Identify which cell holds the provided text, then report its [x, y] central coordinate. 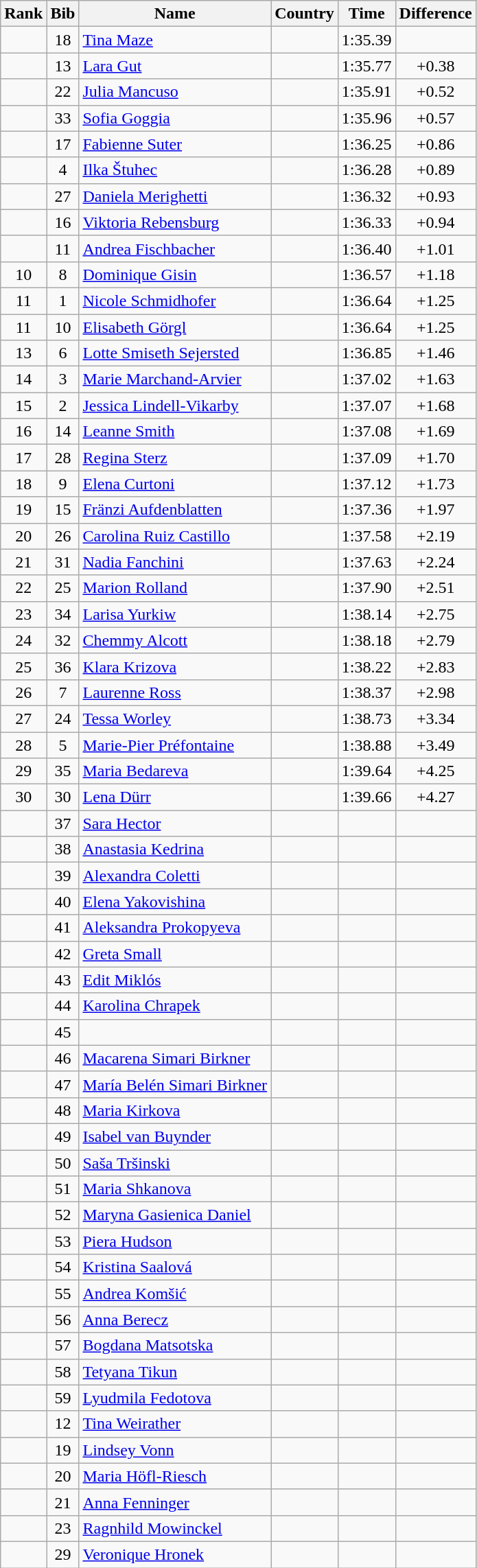
35 [63, 771]
+1.46 [435, 353]
55 [63, 1294]
1:37.12 [367, 484]
Maria Bedareva [175, 771]
Saša Tršinski [175, 1163]
1 [63, 301]
52 [63, 1215]
2 [63, 406]
Carolina Ruiz Castillo [175, 536]
1:36.32 [367, 196]
Time [367, 14]
58 [63, 1372]
+1.73 [435, 484]
1:37.90 [367, 588]
1:35.77 [367, 66]
Elena Curtoni [175, 484]
Ragnhild Mowinckel [175, 1528]
1:36.25 [367, 144]
María Belén Simari Birkner [175, 1084]
+1.68 [435, 406]
+3.34 [435, 718]
Piera Hudson [175, 1241]
8 [63, 274]
Marie Marchand-Arvier [175, 379]
Ilka Štuhec [175, 170]
37 [63, 823]
Klara Krizova [175, 666]
+4.25 [435, 771]
5 [63, 745]
Marion Rolland [175, 588]
Lindsey Vonn [175, 1450]
+0.52 [435, 92]
46 [63, 1058]
48 [63, 1110]
1:36.40 [367, 248]
+2.98 [435, 692]
Andrea Komšić [175, 1294]
Viktoria Rebensburg [175, 222]
Bib [63, 14]
Aleksandra Prokopyeva [175, 928]
41 [63, 928]
33 [63, 118]
Edit Miklós [175, 980]
+0.57 [435, 118]
Isabel van Buynder [175, 1136]
1:37.02 [367, 379]
53 [63, 1241]
36 [63, 666]
Elena Yakovishina [175, 902]
+2.19 [435, 536]
Karolina Chrapek [175, 1006]
1:37.36 [367, 510]
Lara Gut [175, 66]
Lotte Smiseth Sejersted [175, 353]
44 [63, 1006]
1:37.09 [367, 458]
Nadia Fanchini [175, 562]
Sofia Goggia [175, 118]
Nicole Schmidhofer [175, 301]
6 [63, 353]
1:36.57 [367, 274]
1:39.64 [367, 771]
Maria Kirkova [175, 1110]
1:38.22 [367, 666]
59 [63, 1398]
1:37.08 [367, 432]
+1.18 [435, 274]
1:36.85 [367, 353]
Difference [435, 14]
51 [63, 1189]
+0.89 [435, 170]
Maria Höfl-Riesch [175, 1476]
Country [305, 14]
+1.01 [435, 248]
1:38.37 [367, 692]
+1.69 [435, 432]
Andrea Fischbacher [175, 248]
+2.75 [435, 614]
+2.24 [435, 562]
+1.97 [435, 510]
Tetyana Tikun [175, 1372]
+0.38 [435, 66]
Larisa Yurkiw [175, 614]
Anna Berecz [175, 1320]
Fränzi Aufdenblatten [175, 510]
Tina Maze [175, 40]
+0.94 [435, 222]
40 [63, 902]
7 [63, 692]
Jessica Lindell-Vikarby [175, 406]
1:39.66 [367, 797]
Maria Shkanova [175, 1189]
Marie-Pier Préfontaine [175, 745]
+0.93 [435, 196]
+2.83 [435, 666]
Lena Dürr [175, 797]
Daniela Merighetti [175, 196]
32 [63, 640]
1:38.73 [367, 718]
Macarena Simari Birkner [175, 1058]
Dominique Gisin [175, 274]
Rank [23, 14]
38 [63, 850]
1:36.33 [367, 222]
Chemmy Alcott [175, 640]
54 [63, 1267]
+3.49 [435, 745]
1:35.91 [367, 92]
42 [63, 954]
56 [63, 1320]
Greta Small [175, 954]
43 [63, 980]
Tina Weirather [175, 1424]
Name [175, 14]
Regina Sterz [175, 458]
Anastasia Kedrina [175, 850]
Laurenne Ross [175, 692]
Lyudmila Fedotova [175, 1398]
1:38.14 [367, 614]
+0.86 [435, 144]
12 [63, 1424]
4 [63, 170]
1:38.18 [367, 640]
57 [63, 1346]
Elisabeth Görgl [175, 327]
1:36.28 [367, 170]
1:37.58 [367, 536]
49 [63, 1136]
1:37.63 [367, 562]
Bogdana Matsotska [175, 1346]
+4.27 [435, 797]
1:37.07 [367, 406]
Veronique Hronek [175, 1554]
39 [63, 876]
47 [63, 1084]
3 [63, 379]
+1.70 [435, 458]
Julia Mancuso [175, 92]
+1.63 [435, 379]
Anna Fenninger [175, 1502]
1:38.88 [367, 745]
1:35.96 [367, 118]
45 [63, 1032]
Leanne Smith [175, 432]
1:35.39 [367, 40]
31 [63, 562]
9 [63, 484]
+2.79 [435, 640]
Sara Hector [175, 823]
Alexandra Coletti [175, 876]
Fabienne Suter [175, 144]
Maryna Gasienica Daniel [175, 1215]
Tessa Worley [175, 718]
+2.51 [435, 588]
Kristina Saalová [175, 1267]
34 [63, 614]
50 [63, 1163]
